Extract the [x, y] coordinate from the center of the cell holding the provided text.  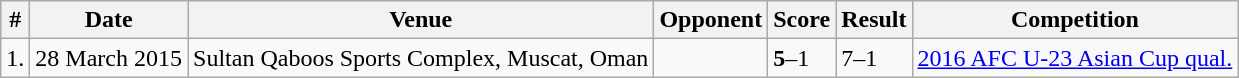
7–1 [874, 58]
# [16, 20]
Venue [421, 20]
Score [802, 20]
Result [874, 20]
Sultan Qaboos Sports Complex, Muscat, Oman [421, 58]
1. [16, 58]
Competition [1075, 20]
Opponent [711, 20]
28 March 2015 [109, 58]
5–1 [802, 58]
2016 AFC U-23 Asian Cup qual. [1075, 58]
Date [109, 20]
